Scan for the cell matching the given text and deliver its (X, Y) coordinate at center. 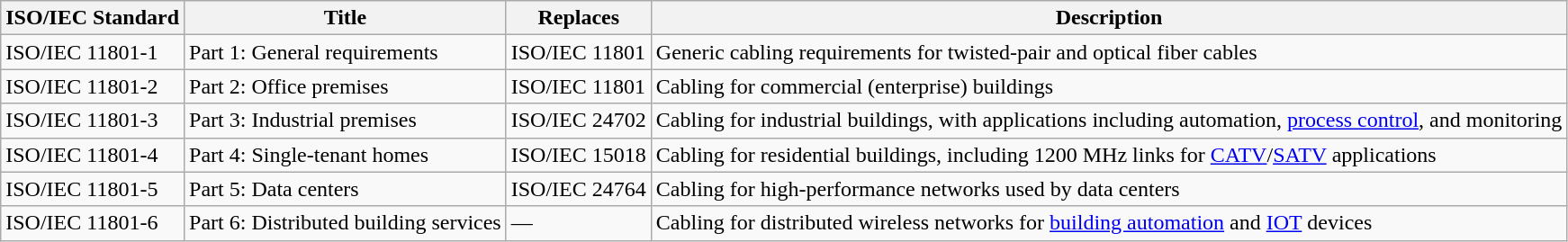
ISO/IEC 11801-1 (93, 52)
Title (346, 18)
Cabling for high-performance networks used by data centers (1109, 189)
Part 5: Data centers (346, 189)
Cabling for residential buildings, including 1200 MHz links for CATV/SATV applications (1109, 155)
Cabling for distributed wireless networks for building automation and IOT devices (1109, 223)
— (578, 223)
Part 2: Office premises (346, 86)
Replaces (578, 18)
ISO/IEC 11801-5 (93, 189)
ISO/IEC 24702 (578, 121)
Description (1109, 18)
Cabling for industrial buildings, with applications including automation, process control, and monitoring (1109, 121)
Part 6: Distributed building services (346, 223)
ISO/IEC 11801-4 (93, 155)
Generic cabling requirements for twisted-pair and optical fiber cables (1109, 52)
Part 3: Industrial premises (346, 121)
ISO/IEC 11801-6 (93, 223)
ISO/IEC 11801-3 (93, 121)
ISO/IEC 11801-2 (93, 86)
ISO/IEC 24764 (578, 189)
Cabling for commercial (enterprise) buildings (1109, 86)
ISO/IEC Standard (93, 18)
Part 1: General requirements (346, 52)
Part 4: Single-tenant homes (346, 155)
ISO/IEC 15018 (578, 155)
